Search for the cell housing the specified text and yield its [x, y] center coordinate. 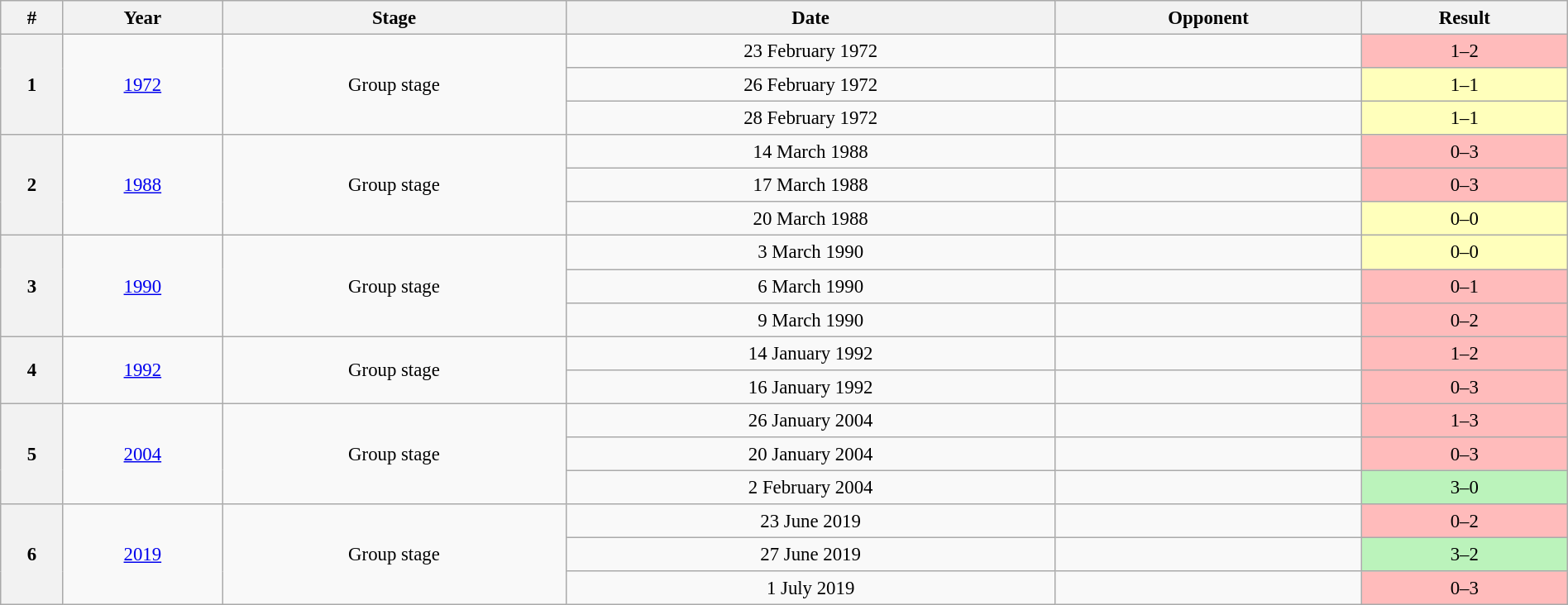
Year [142, 18]
16 January 1992 [810, 387]
3 [31, 286]
4 [31, 370]
Date [810, 18]
2004 [142, 454]
23 June 2019 [810, 521]
27 June 2019 [810, 554]
0–1 [1464, 286]
9 March 1990 [810, 319]
1992 [142, 370]
Opponent [1208, 18]
1990 [142, 286]
2019 [142, 555]
6 March 1990 [810, 286]
2 February 2004 [810, 488]
26 January 2004 [810, 420]
1972 [142, 85]
3–2 [1464, 554]
1 [31, 85]
26 February 1972 [810, 84]
# [31, 18]
1 July 2019 [810, 588]
14 January 1992 [810, 354]
28 February 1972 [810, 119]
23 February 1972 [810, 51]
5 [31, 454]
Result [1464, 18]
17 March 1988 [810, 185]
1988 [142, 185]
20 March 1988 [810, 218]
2 [31, 185]
14 March 1988 [810, 152]
3 March 1990 [810, 253]
3–0 [1464, 488]
20 January 2004 [810, 455]
6 [31, 555]
Stage [394, 18]
1–3 [1464, 420]
